Determine the (x, y) coordinate at the center of the cell enclosing the given text.  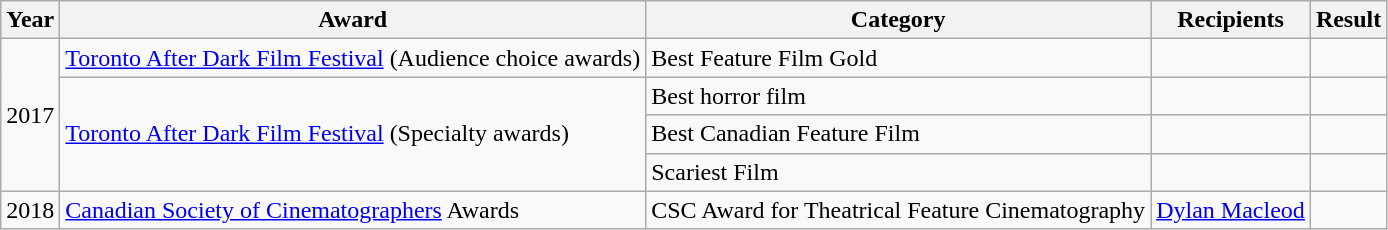
Dylan Macleod (1231, 210)
Best horror film (898, 96)
Category (898, 20)
Best Canadian Feature Film (898, 134)
Canadian Society of Cinematographers Awards (353, 210)
Result (1348, 20)
Award (353, 20)
Toronto After Dark Film Festival (Specialty awards) (353, 134)
Year (30, 20)
Recipients (1231, 20)
Best Feature Film Gold (898, 58)
CSC Award for Theatrical Feature Cinematography (898, 210)
2018 (30, 210)
Toronto After Dark Film Festival (Audience choice awards) (353, 58)
2017 (30, 115)
Scariest Film (898, 172)
